Scan for the cell matching the given text and deliver its (x, y) coordinate at center. 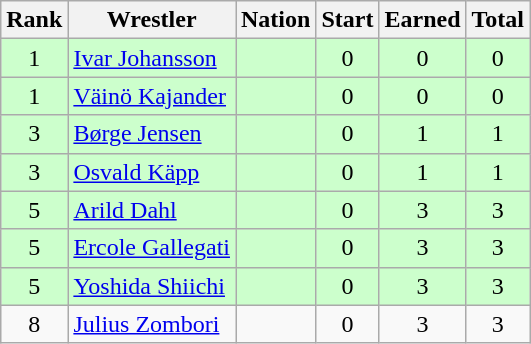
Yoshida Shiichi (152, 286)
Earned (422, 20)
Start (348, 20)
Väinö Kajander (152, 96)
Rank (34, 20)
Ivar Johansson (152, 58)
Osvald Käpp (152, 172)
Børge Jensen (152, 134)
Total (498, 20)
8 (34, 324)
Arild Dahl (152, 210)
Ercole Gallegati (152, 248)
Wrestler (152, 20)
Nation (276, 20)
Julius Zombori (152, 324)
